Return the [X, Y] coordinate for the center point of the cell that contains the specified text.  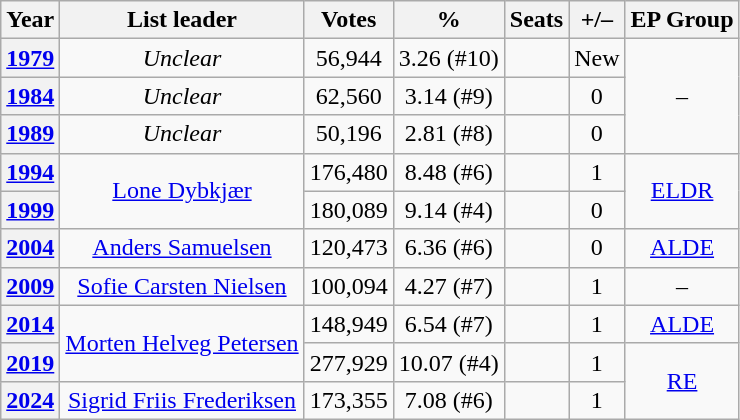
% [448, 20]
Lone Dybkjær [182, 191]
2014 [30, 324]
62,560 [348, 96]
+/– [597, 20]
1989 [30, 134]
ELDR [682, 191]
6.54 (#7) [448, 324]
2.81 (#8) [448, 134]
8.48 (#6) [448, 172]
10.07 (#4) [448, 362]
RE [682, 381]
List leader [182, 20]
173,355 [348, 400]
176,480 [348, 172]
1979 [30, 58]
180,089 [348, 210]
2009 [30, 286]
6.36 (#6) [448, 248]
148,949 [348, 324]
4.27 (#7) [448, 286]
2019 [30, 362]
56,944 [348, 58]
New [597, 58]
3.14 (#9) [448, 96]
120,473 [348, 248]
EP Group [682, 20]
2004 [30, 248]
9.14 (#4) [448, 210]
Sofie Carsten Nielsen [182, 286]
1999 [30, 210]
50,196 [348, 134]
277,929 [348, 362]
1994 [30, 172]
7.08 (#6) [448, 400]
2024 [30, 400]
Seats [536, 20]
3.26 (#10) [448, 58]
100,094 [348, 286]
Year [30, 20]
Morten Helveg Petersen [182, 343]
1984 [30, 96]
Sigrid Friis Frederiksen [182, 400]
Anders Samuelsen [182, 248]
Votes [348, 20]
